Search for the cell housing the specified text and yield its (X, Y) center coordinate. 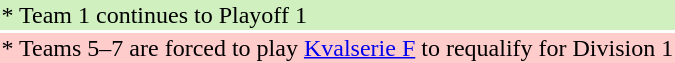
* Teams 5–7 are forced to play Kvalserie F to requalify for Division 1 (338, 48)
* Team 1 continues to Playoff 1 (338, 15)
